Identify which cell holds the provided text, then report its [x, y] central coordinate. 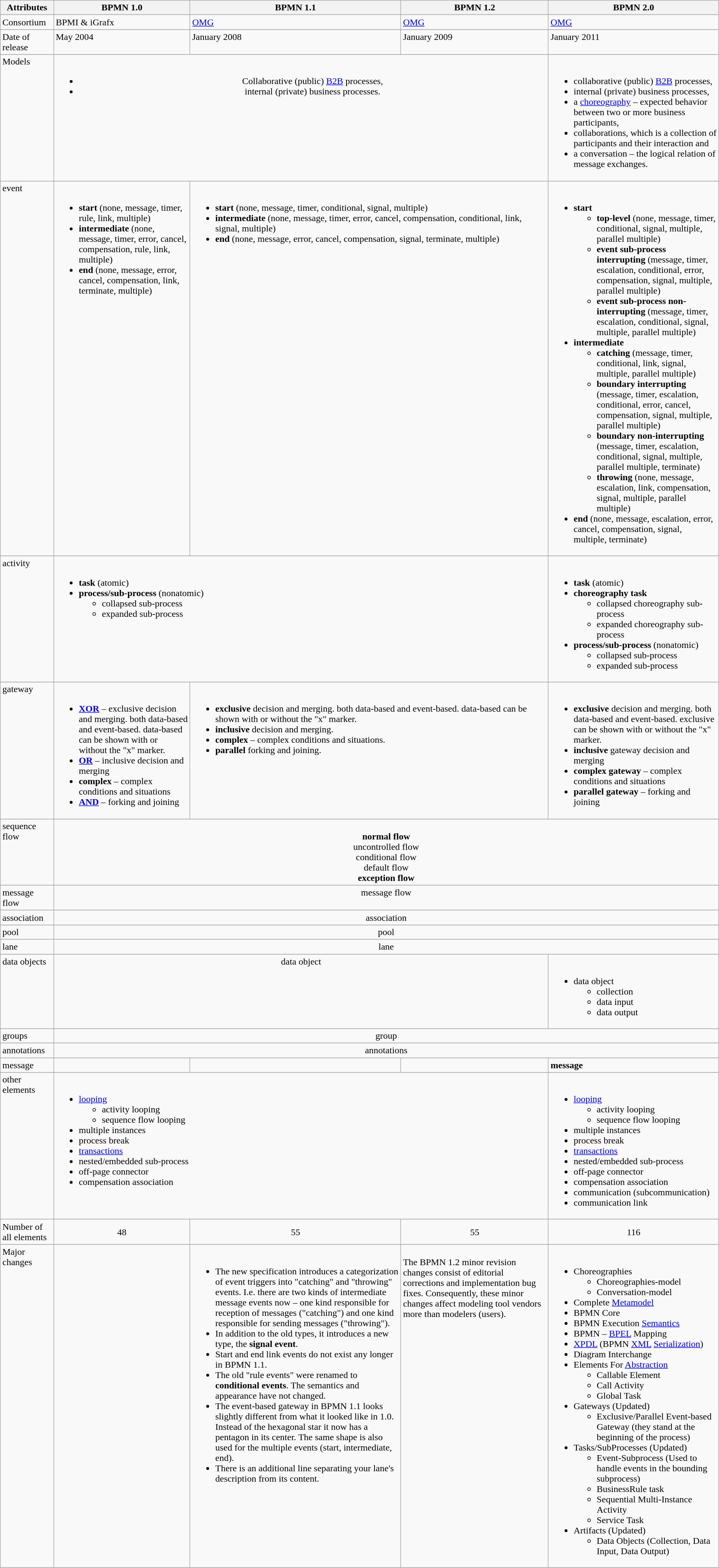
48 [122, 1232]
other elements [27, 1146]
groups [27, 1036]
May 2004 [122, 42]
Collaborative (public) B2B processes,internal (private) business processes. [301, 117]
data objectcollectiondata inputdata output [634, 991]
group [386, 1036]
sequence flow [27, 852]
BPMN 1.0 [122, 8]
January 2009 [475, 42]
Number of all elements [27, 1232]
data objects [27, 991]
Consortium [27, 22]
January 2008 [296, 42]
BPMN 2.0 [634, 8]
Attributes [27, 8]
Models [27, 117]
event [27, 368]
Major changes [27, 1406]
normal flow uncontrolled flow conditional flow default flow exception flow [386, 852]
BPMI & iGrafx [122, 22]
gateway [27, 750]
activity [27, 619]
task (atomic)process/sub-process (nonatomic)collapsed sub-processexpanded sub-process [301, 619]
116 [634, 1232]
BPMN 1.2 [475, 8]
BPMN 1.1 [296, 8]
January 2011 [634, 42]
data object [301, 991]
Date of release [27, 42]
